Determine the [X, Y] coordinate at the center of the cell enclosing the given text.  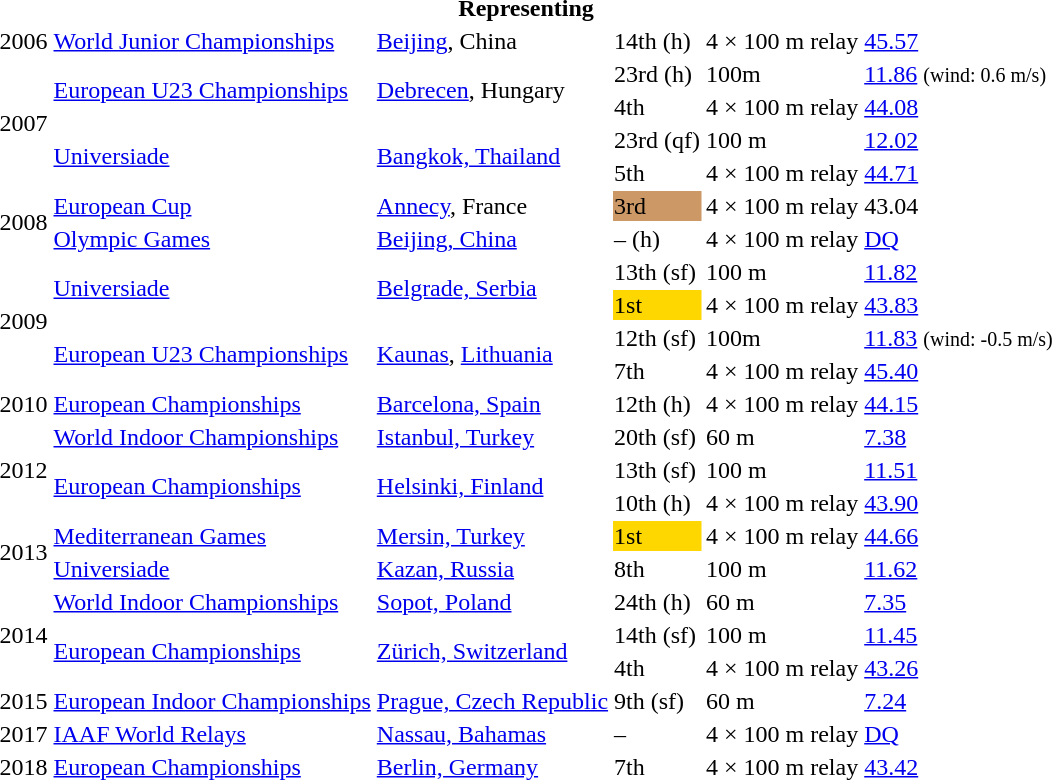
3rd [658, 206]
5th [658, 173]
Annecy, France [492, 206]
Belgrade, Serbia [492, 288]
20th (sf) [658, 437]
14th (sf) [658, 635]
– (h) [658, 239]
9th (sf) [658, 701]
Mersin, Turkey [492, 536]
Nassau, Bahamas [492, 734]
Bangkok, Thailand [492, 156]
World Junior Championships [212, 41]
23rd (h) [658, 74]
Debrecen, Hungary [492, 90]
European Cup [212, 206]
12th (h) [658, 404]
European Indoor Championships [212, 701]
Helsinki, Finland [492, 486]
– [658, 734]
12th (sf) [658, 338]
Prague, Czech Republic [492, 701]
23rd (qf) [658, 140]
8th [658, 569]
Kaunas, Lithuania [492, 354]
Olympic Games [212, 239]
7th [658, 371]
10th (h) [658, 503]
Sopot, Poland [492, 602]
Kazan, Russia [492, 569]
Istanbul, Turkey [492, 437]
Barcelona, Spain [492, 404]
IAAF World Relays [212, 734]
14th (h) [658, 41]
Zürich, Switzerland [492, 652]
24th (h) [658, 602]
Mediterranean Games [212, 536]
